Locate the cell with the specified text and output its (X, Y) center coordinate. 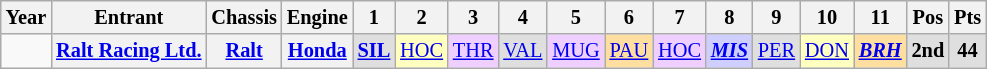
7 (680, 17)
BRH (880, 51)
Pos (928, 17)
2nd (928, 51)
11 (880, 17)
Chassis (244, 17)
9 (776, 17)
Pts (968, 17)
Entrant (128, 17)
PER (776, 51)
2 (422, 17)
44 (968, 51)
Ralt (244, 51)
10 (827, 17)
THR (473, 51)
Honda (318, 51)
DON (827, 51)
5 (576, 17)
Year (26, 17)
8 (730, 17)
MIS (730, 51)
PAU (630, 51)
SIL (374, 51)
1 (374, 17)
3 (473, 17)
Ralt Racing Ltd. (128, 51)
4 (522, 17)
MUG (576, 51)
VAL (522, 51)
6 (630, 17)
Engine (318, 17)
